Locate the cell with the specified text and output its (X, Y) center coordinate. 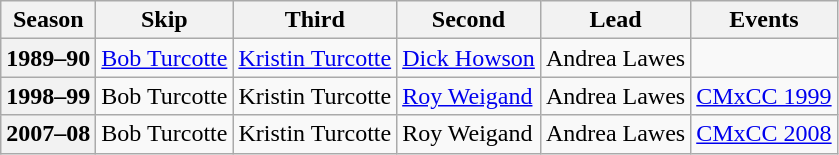
Skip (164, 20)
CMxCC 2008 (764, 134)
Third (315, 20)
CMxCC 1999 (764, 96)
Second (469, 20)
Lead (615, 20)
Events (764, 20)
Dick Howson (469, 58)
2007–08 (48, 134)
Season (48, 20)
1998–99 (48, 96)
1989–90 (48, 58)
